Return the (X, Y) coordinate for the center point of the cell that contains the specified text.  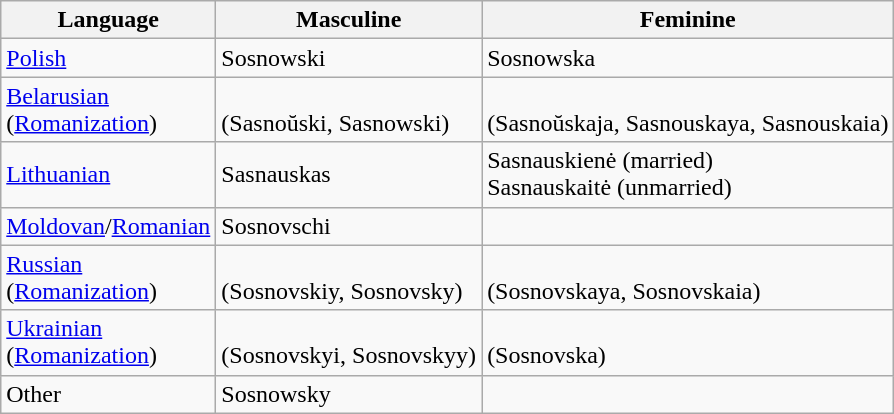
Russian (Romanization) (108, 278)
(Sasnoŭskaja, Sasnouskaya, Sasnouskaia) (688, 110)
Sosnovschi (349, 226)
Sosnowska (688, 58)
Other (108, 394)
Lithuanian (108, 174)
Sasnauskas (349, 174)
Sosnowski (349, 58)
Ukrainian (Romanization) (108, 342)
Belarusian (Romanization) (108, 110)
Polish (108, 58)
(Sosnovskaya, Sosnovskaia) (688, 278)
Moldovan/Romanian (108, 226)
Sosnowsky (349, 394)
Sasnauskienė (married) Sasnauskaitė (unmarried) (688, 174)
(Sosnovskyi, Sosnovskyy) (349, 342)
(Sosnovska) (688, 342)
Language (108, 20)
Masculine (349, 20)
(Sosnovskiy, Sosnovsky) (349, 278)
Feminine (688, 20)
(Sasnoŭski, Sasnowski) (349, 110)
